Locate the cell with the specified text and output its (x, y) center coordinate. 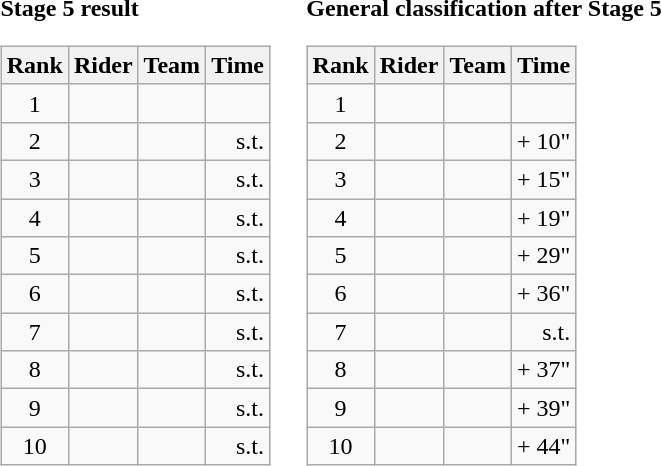
+ 37" (543, 370)
+ 10" (543, 141)
+ 44" (543, 446)
+ 36" (543, 294)
+ 39" (543, 408)
+ 15" (543, 179)
+ 19" (543, 217)
+ 29" (543, 256)
